Search for the cell housing the specified text and yield its [x, y] center coordinate. 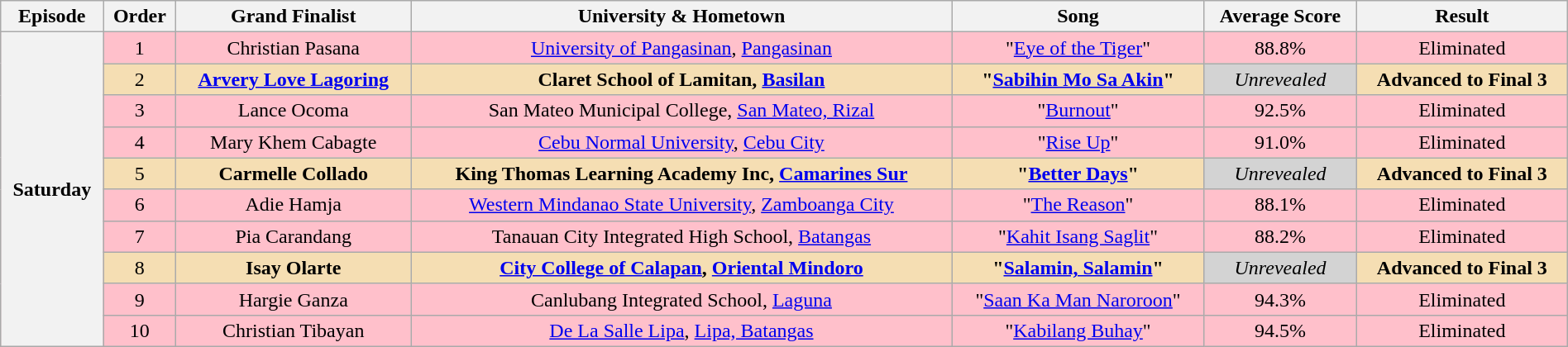
Result [1462, 17]
"Burnout" [1078, 111]
City College of Calapan, Oriental Mindoro [681, 268]
Pia Carandang [294, 236]
Tanauan City Integrated High School, Batangas [681, 236]
Adie Hamja [294, 205]
"Sabihin Mo Sa Akin" [1078, 79]
Canlubang Integrated School, Laguna [681, 299]
92.5% [1280, 111]
5 [140, 173]
"Better Days" [1078, 173]
"Salamin, Salamin" [1078, 268]
Average Score [1280, 17]
3 [140, 111]
Saturday [52, 190]
Claret School of Lamitan, Basilan [681, 79]
"Rise Up" [1078, 142]
88.2% [1280, 236]
Isay Olarte [294, 268]
Lance Ocoma [294, 111]
Song [1078, 17]
Cebu Normal University, Cebu City [681, 142]
88.1% [1280, 205]
2 [140, 79]
4 [140, 142]
De La Salle Lipa, Lipa, Batangas [681, 330]
"Eye of the Tiger" [1078, 48]
"Kahit Isang Saglit" [1078, 236]
9 [140, 299]
"The Reason" [1078, 205]
Christian Pasana [294, 48]
"Kabilang Buhay" [1078, 330]
King Thomas Learning Academy Inc, Camarines Sur [681, 173]
Carmelle Collado [294, 173]
Arvery Love Lagoring [294, 79]
"Saan Ka Man Naroroon" [1078, 299]
6 [140, 205]
94.3% [1280, 299]
Western Mindanao State University, Zamboanga City [681, 205]
Hargie Ganza [294, 299]
University of Pangasinan, Pangasinan [681, 48]
88.8% [1280, 48]
94.5% [1280, 330]
8 [140, 268]
Episode [52, 17]
San Mateo Municipal College, San Mateo, Rizal [681, 111]
Christian Tibayan [294, 330]
91.0% [1280, 142]
10 [140, 330]
University & Hometown [681, 17]
Mary Khem Cabagte [294, 142]
1 [140, 48]
Order [140, 17]
7 [140, 236]
Grand Finalist [294, 17]
